Return [X, Y] of the center of cell containing provided text 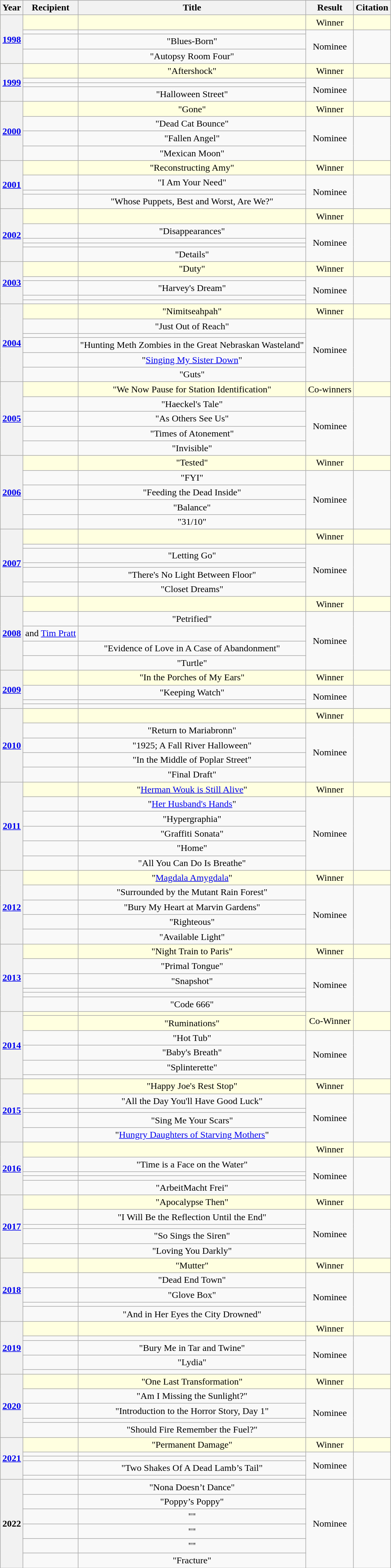
"Nona Doesn’t Dance" [192, 1487]
2009 [12, 689]
"Lydia" [192, 1363]
"31/10" [192, 522]
"Singing My Sister Down" [192, 360]
"Harvey's Dream" [192, 288]
"There's No Light Between Floor" [192, 575]
"Fracture" [192, 1561]
"Closet Dreams" [192, 589]
"Details" [192, 254]
"Bury My Heart at Marvin Gardens" [192, 907]
2004 [12, 343]
Result [330, 8]
"Should Fire Remember the Fuel?" [192, 1430]
"Hunting Meth Zombies in the Great Nebraskan Wasteland" [192, 345]
"1925; A Fall River Halloween" [192, 745]
"Evidence of Love in A Case of Abandonment" [192, 648]
"Introduction to the Horror Story, Day 1" [192, 1411]
"Righteous" [192, 922]
2007 [12, 563]
"Poppy’s Poppy" [192, 1501]
"In the Porches of My Ears" [192, 678]
"Invisible" [192, 448]
"Baby's Breath" [192, 1053]
"Sing Me Your Scars" [192, 1120]
"Am I Missing the Sunlight?" [192, 1396]
2013 [12, 977]
2015 [12, 1111]
"Return to Mariabronn" [192, 730]
Year [12, 8]
2018 [12, 1289]
"Hot Tub" [192, 1038]
"Balance" [192, 507]
2020 [12, 1405]
"Autopsy Room Four" [192, 56]
2019 [12, 1347]
"Available Light" [192, 936]
"Keeping Watch" [192, 692]
"Final Draft" [192, 775]
Title [192, 8]
2022 [12, 1523]
"Loving You Darkly" [192, 1251]
"Happy Joe's Rest Stop" [192, 1086]
"Haeckel's Tale" [192, 404]
"Permanent Damage" [192, 1445]
"One Last Transformation" [192, 1381]
"I Am Your Need" [192, 183]
2010 [12, 745]
"Magdala Amygdala" [192, 878]
"Bury Me in Tar and Twine" [192, 1348]
2011 [12, 826]
Citation [372, 8]
1999 [12, 82]
"ArbeitMacht Frei" [192, 1188]
"Dead End Town" [192, 1280]
"Night Train to Paris" [192, 951]
2012 [12, 907]
"Time is a Face on the Water" [192, 1164]
"Blues-Born" [192, 41]
1998 [12, 39]
Co-winners [330, 389]
Recipient [51, 8]
"So Sings the Siren" [192, 1236]
2001 [12, 185]
"Mutter" [192, 1265]
"All You Can Do Is Breathe" [192, 863]
"Feeding the Dead Inside" [192, 492]
"I Will Be the Reflection Until the End" [192, 1217]
2008 [12, 633]
"All the Day You'll Have Good Luck" [192, 1101]
2006 [12, 492]
2002 [12, 235]
"Glove Box" [192, 1295]
"And in Her Eyes the City Drowned" [192, 1314]
2021 [12, 1458]
2003 [12, 282]
"Duty" [192, 269]
"Nimitseahpah" [192, 311]
and Tim Pratt [51, 633]
"Petrified" [192, 619]
"Primal Tongue" [192, 966]
"Her Husband's Hands" [192, 804]
"Hungry Daughters of Starving Mothers" [192, 1135]
"Guts" [192, 375]
"Halloween Street" [192, 94]
"As Others See Us" [192, 419]
"Disappearances" [192, 231]
"We Now Pause for Station Identification" [192, 389]
"Dead Cat Bounce" [192, 123]
"Tested" [192, 463]
"Times of Atonement" [192, 433]
"Gone" [192, 109]
"Snapshot" [192, 981]
"Two Shakes Of A Dead Lamb’s Tail" [192, 1468]
2017 [12, 1227]
"Herman Wouk is Still Alive" [192, 789]
"Graffiti Sonata" [192, 834]
Co-Winner [330, 1021]
"Fallen Angel" [192, 138]
2000 [12, 131]
"Mexican Moon" [192, 153]
"Turtle" [192, 663]
"Home" [192, 848]
"Splinterette" [192, 1067]
"FYI" [192, 478]
"In the Middle of Poplar Street" [192, 760]
"Ruminations" [192, 1023]
"Whose Puppets, Best and Worst, Are We?" [192, 202]
"Aftershock" [192, 71]
2016 [12, 1168]
"Just Out of Reach" [192, 326]
"Letting Go" [192, 556]
"Reconstructing Amy" [192, 168]
2005 [12, 419]
"Code 666" [192, 1004]
"Hypergraphia" [192, 819]
2014 [12, 1045]
"Surrounded by the Mutant Rain Forest" [192, 892]
"Apocalypse Then" [192, 1202]
